Identify which cell holds the provided text, then report its [X, Y] central coordinate. 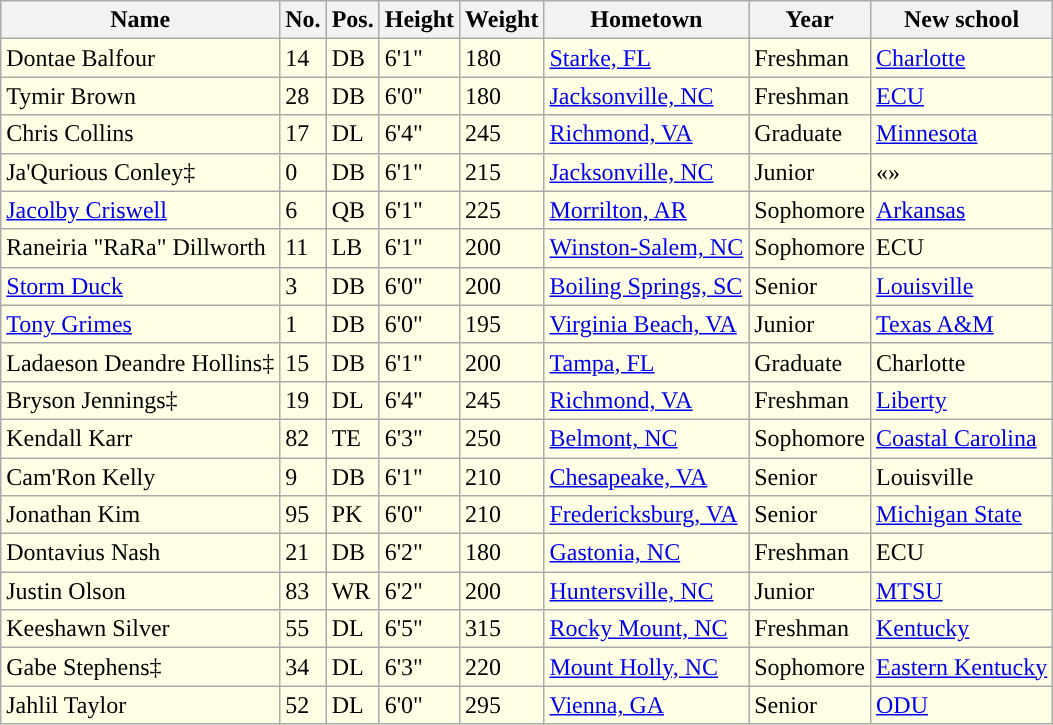
New school [961, 20]
83 [303, 591]
Belmont, NC [646, 438]
ODU [961, 705]
Height [419, 20]
Starke, FL [646, 58]
Michigan State [961, 515]
Eastern Kentucky [961, 667]
PK [352, 515]
Liberty [961, 400]
Jonathan Kim [140, 515]
Pos. [352, 20]
Coastal Carolina [961, 438]
Texas A&M [961, 324]
Jahlil Taylor [140, 705]
MTSU [961, 591]
Virginia Beach, VA [646, 324]
95 [303, 515]
315 [502, 629]
6 [303, 210]
Storm Duck [140, 286]
Weight [502, 20]
0 [303, 172]
28 [303, 96]
Ja'Qurious Conley‡ [140, 172]
Hometown [646, 20]
Cam'Ron Kelly [140, 477]
TE [352, 438]
195 [502, 324]
QB [352, 210]
250 [502, 438]
Justin Olson [140, 591]
Kendall Karr [140, 438]
Tymir Brown [140, 96]
Year [810, 20]
Gabe Stephens‡ [140, 667]
Rocky Mount, NC [646, 629]
215 [502, 172]
Tony Grimes [140, 324]
15 [303, 362]
Ladaeson Deandre Hollins‡ [140, 362]
Keeshawn Silver [140, 629]
55 [303, 629]
6'5" [419, 629]
Tampa, FL [646, 362]
52 [303, 705]
295 [502, 705]
17 [303, 134]
«» [961, 172]
Chesapeake, VA [646, 477]
Vienna, GA [646, 705]
82 [303, 438]
No. [303, 20]
34 [303, 667]
Dontavius Nash [140, 553]
Minnesota [961, 134]
225 [502, 210]
Chris Collins [140, 134]
3 [303, 286]
Jacolby Criswell [140, 210]
220 [502, 667]
Huntersville, NC [646, 591]
14 [303, 58]
Name [140, 20]
Kentucky [961, 629]
9 [303, 477]
21 [303, 553]
Raneiria "RaRa" Dillworth [140, 248]
19 [303, 400]
Fredericksburg, VA [646, 515]
Dontae Balfour [140, 58]
Bryson Jennings‡ [140, 400]
Winston-Salem, NC [646, 248]
11 [303, 248]
1 [303, 324]
Morrilton, AR [646, 210]
Gastonia, NC [646, 553]
Arkansas [961, 210]
Mount Holly, NC [646, 667]
LB [352, 248]
Boiling Springs, SC [646, 286]
WR [352, 591]
